Search for the cell housing the specified text and yield its (X, Y) center coordinate. 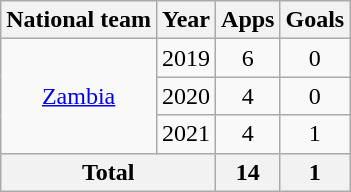
Apps (248, 20)
14 (248, 172)
2021 (186, 134)
Goals (315, 20)
Total (108, 172)
2020 (186, 96)
6 (248, 58)
Year (186, 20)
Zambia (79, 96)
National team (79, 20)
2019 (186, 58)
